For the text-containing cell, return its midpoint in (X, Y) coordinate format. 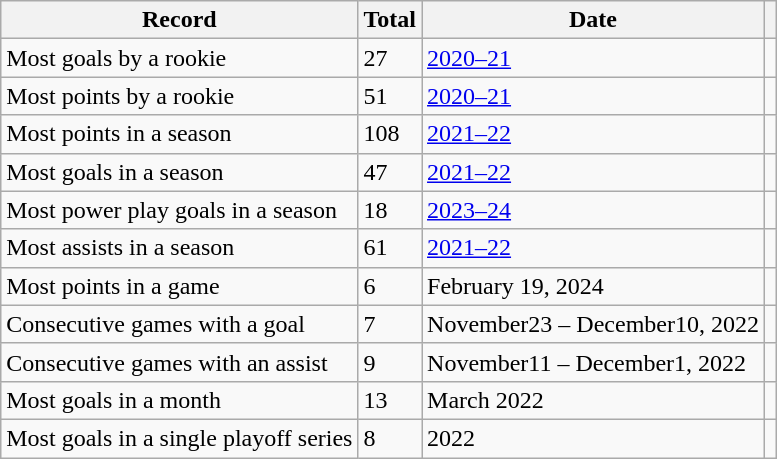
2023–24 (594, 210)
November23 – December10, 2022 (594, 324)
Most goals in a month (180, 400)
Date (594, 20)
9 (390, 362)
108 (390, 134)
Most power play goals in a season (180, 210)
7 (390, 324)
61 (390, 248)
13 (390, 400)
6 (390, 286)
51 (390, 96)
Most points in a season (180, 134)
Total (390, 20)
Most points in a game (180, 286)
2022 (594, 438)
Most assists in a season (180, 248)
Most goals in a season (180, 172)
27 (390, 58)
Most points by a rookie (180, 96)
February 19, 2024 (594, 286)
Consecutive games with a goal (180, 324)
47 (390, 172)
Record (180, 20)
18 (390, 210)
November11 – December1, 2022 (594, 362)
March 2022 (594, 400)
Most goals by a rookie (180, 58)
Consecutive games with an assist (180, 362)
8 (390, 438)
Most goals in a single playoff series (180, 438)
